Detect which cell encompasses the target text, then output its (x, y) center coordinate. 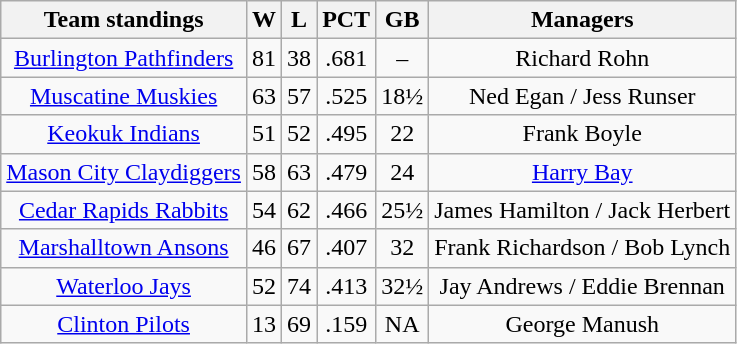
W (264, 20)
62 (300, 210)
.525 (346, 96)
Ned Egan / Jess Runser (582, 96)
.466 (346, 210)
Clinton Pilots (124, 324)
Burlington Pathfinders (124, 58)
Marshalltown Ansons (124, 248)
.495 (346, 134)
54 (264, 210)
51 (264, 134)
NA (402, 324)
L (300, 20)
22 (402, 134)
38 (300, 58)
PCT (346, 20)
.413 (346, 286)
.407 (346, 248)
32 (402, 248)
.479 (346, 172)
Richard Rohn (582, 58)
24 (402, 172)
– (402, 58)
Keokuk Indians (124, 134)
67 (300, 248)
Managers (582, 20)
Frank Boyle (582, 134)
.159 (346, 324)
GB (402, 20)
Muscatine Muskies (124, 96)
Team standings (124, 20)
57 (300, 96)
74 (300, 286)
Cedar Rapids Rabbits (124, 210)
81 (264, 58)
46 (264, 248)
58 (264, 172)
George Manush (582, 324)
13 (264, 324)
69 (300, 324)
32½ (402, 286)
18½ (402, 96)
James Hamilton / Jack Herbert (582, 210)
Jay Andrews / Eddie Brennan (582, 286)
Harry Bay (582, 172)
25½ (402, 210)
Mason City Claydiggers (124, 172)
Waterloo Jays (124, 286)
Frank Richardson / Bob Lynch (582, 248)
.681 (346, 58)
